Locate the cell with the specified text and output its (X, Y) center coordinate. 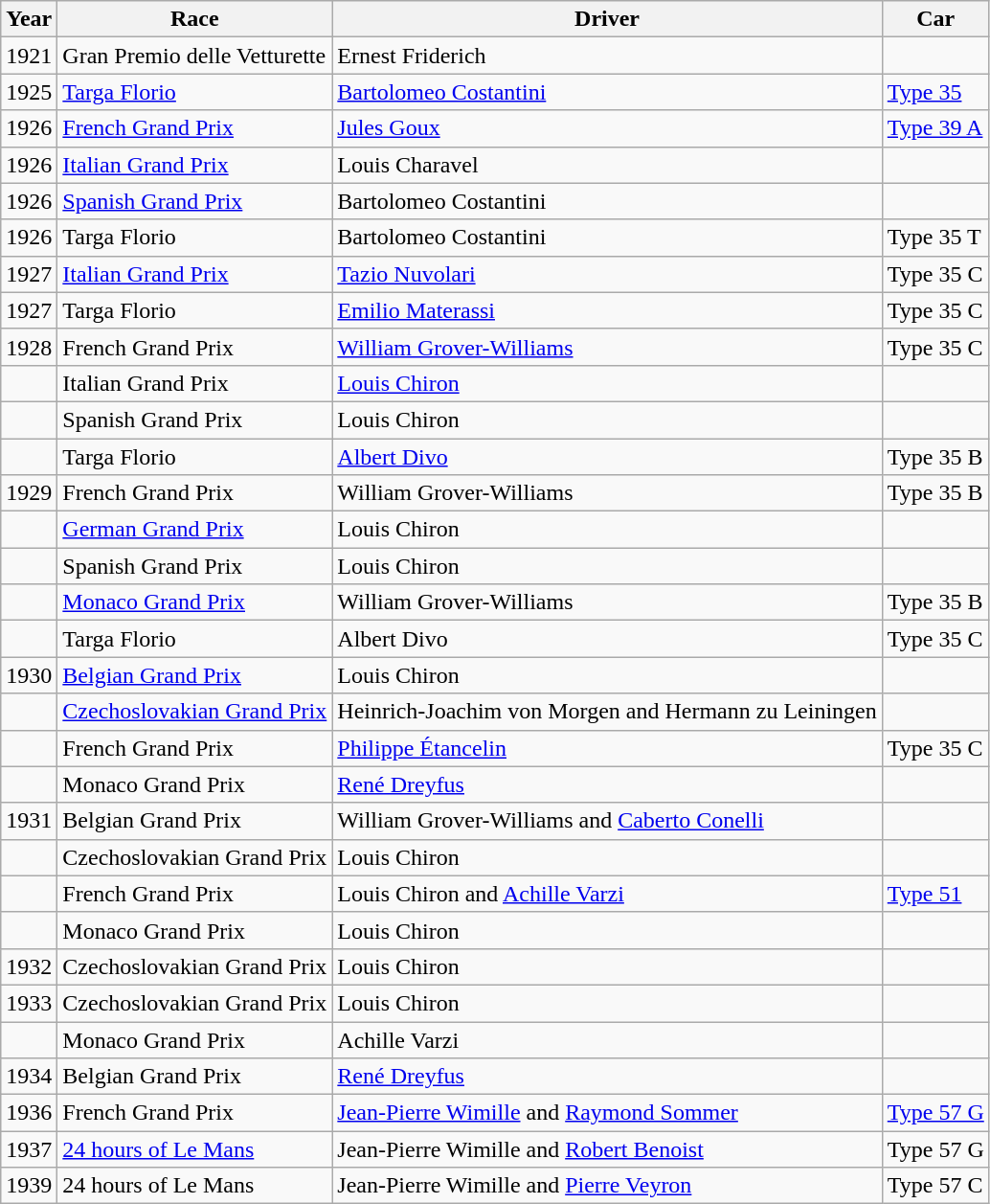
1933 (29, 1003)
1931 (29, 821)
Type 57 C (935, 1186)
Type 51 (935, 894)
Gran Premio delle Vetturette (195, 56)
1939 (29, 1186)
1921 (29, 56)
German Grand Prix (195, 530)
Louis Chiron and Achille Varzi (607, 894)
Type 35 T (935, 238)
1929 (29, 493)
Jean-Pierre Wimille and Pierre Veyron (607, 1186)
1936 (29, 1113)
William Grover-Williams and Caberto Conelli (607, 821)
Year (29, 19)
1937 (29, 1149)
Driver (607, 19)
Heinrich-Joachim von Morgen and Hermann zu Leiningen (607, 712)
Achille Varzi (607, 1039)
1932 (29, 966)
1930 (29, 675)
Race (195, 19)
1928 (29, 347)
Jean-Pierre Wimille and Robert Benoist (607, 1149)
Type 39 A (935, 128)
Tazio Nuvolari (607, 274)
Ernest Friderich (607, 56)
Jules Goux (607, 128)
Louis Charavel (607, 165)
1925 (29, 92)
Philippe Étancelin (607, 748)
Car (935, 19)
Type 35 (935, 92)
1934 (29, 1077)
Jean-Pierre Wimille and Raymond Sommer (607, 1113)
Emilio Materassi (607, 310)
